Return (X, Y) of the center of cell containing provided text 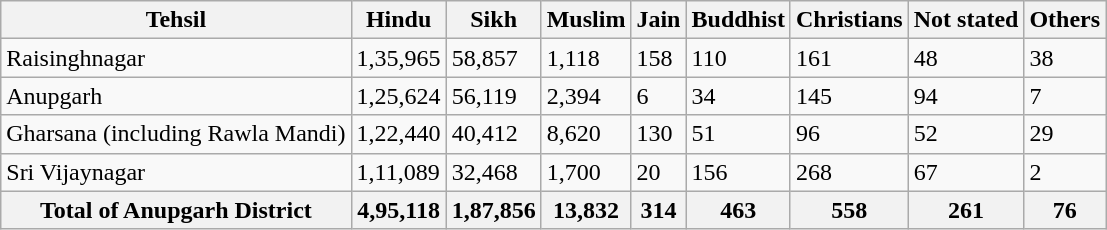
56,119 (494, 96)
8,620 (586, 134)
Sikh (494, 20)
Sri Vijaynagar (176, 172)
1,700 (586, 172)
2 (1065, 172)
52 (966, 134)
Others (1065, 20)
40,412 (494, 134)
Hindu (398, 20)
Total of Anupgarh District (176, 210)
20 (658, 172)
130 (658, 134)
Raisinghnagar (176, 58)
96 (849, 134)
110 (738, 58)
Tehsil (176, 20)
1,87,856 (494, 210)
158 (658, 58)
268 (849, 172)
Christians (849, 20)
1,35,965 (398, 58)
1,118 (586, 58)
145 (849, 96)
1,25,624 (398, 96)
34 (738, 96)
261 (966, 210)
76 (1065, 210)
4,95,118 (398, 210)
Jain (658, 20)
51 (738, 134)
558 (849, 210)
463 (738, 210)
58,857 (494, 58)
2,394 (586, 96)
Gharsana (including Rawla Mandi) (176, 134)
29 (1065, 134)
156 (738, 172)
67 (966, 172)
161 (849, 58)
94 (966, 96)
Anupgarh (176, 96)
13,832 (586, 210)
1,11,089 (398, 172)
Muslim (586, 20)
7 (1065, 96)
Buddhist (738, 20)
1,22,440 (398, 134)
48 (966, 58)
38 (1065, 58)
Not stated (966, 20)
32,468 (494, 172)
314 (658, 210)
6 (658, 96)
